Identify which cell holds the provided text, then report its [X, Y] central coordinate. 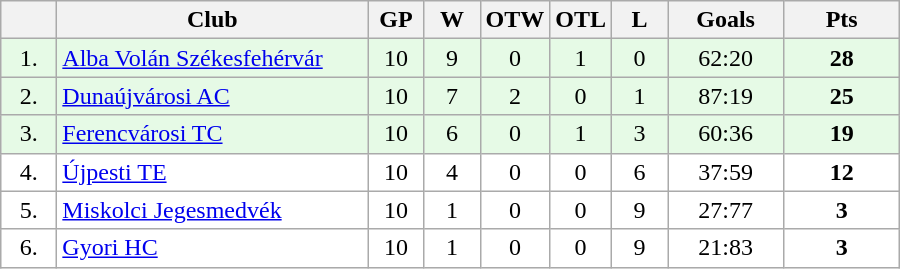
28 [842, 58]
4. [29, 172]
87:19 [726, 96]
Goals [726, 20]
Miskolci Jegesmedvék [212, 210]
Újpesti TE [212, 172]
5. [29, 210]
6. [29, 248]
37:59 [726, 172]
Pts [842, 20]
Dunaújvárosi AC [212, 96]
27:77 [726, 210]
Ferencvárosi TC [212, 134]
OTW [515, 20]
Club [212, 20]
19 [842, 134]
4 [452, 172]
25 [842, 96]
21:83 [726, 248]
W [452, 20]
2. [29, 96]
Gyori HC [212, 248]
60:36 [726, 134]
GP [396, 20]
OTL [581, 20]
62:20 [726, 58]
L [640, 20]
3. [29, 134]
12 [842, 172]
Alba Volán Székesfehérvár [212, 58]
7 [452, 96]
1. [29, 58]
2 [515, 96]
